Detect which cell encompasses the target text, then output its [X, Y] center coordinate. 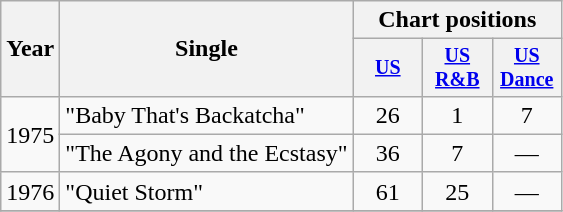
USR&B [458, 68]
61 [388, 191]
"The Agony and the Ecstasy" [206, 153]
26 [388, 115]
Year [30, 49]
1975 [30, 134]
"Baby That's Backatcha" [206, 115]
1976 [30, 191]
Single [206, 49]
"Quiet Storm" [206, 191]
36 [388, 153]
Chart positions [457, 20]
USDance [526, 68]
1 [458, 115]
US [388, 68]
25 [458, 191]
